Identify which cell holds the provided text, then report its [x, y] central coordinate. 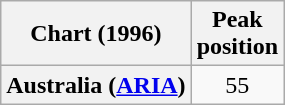
Chart (1996) [96, 34]
Australia (ARIA) [96, 85]
Peakposition [237, 34]
55 [237, 85]
